Capture the cell that displays the provided text and extract its (x, y) central coordinate. 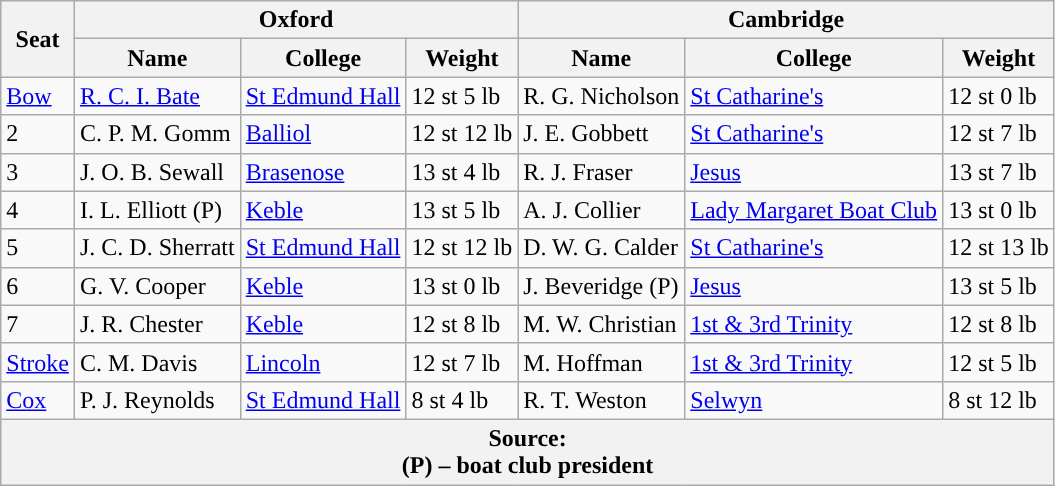
12 st 13 lb (999, 248)
Balliol (323, 134)
Bow (38, 96)
R. C. I. Bate (157, 96)
7 (38, 324)
J. R. Chester (157, 324)
J. O. B. Sewall (157, 172)
A. J. Collier (602, 210)
R. G. Nicholson (602, 96)
13 st 7 lb (999, 172)
Cambridge (786, 20)
8 st 12 lb (999, 400)
Brasenose (323, 172)
Lady Margaret Boat Club (814, 210)
J. E. Gobbett (602, 134)
D. W. G. Calder (602, 248)
4 (38, 210)
P. J. Reynolds (157, 400)
13 st 4 lb (462, 172)
Lincoln (323, 362)
Selwyn (814, 400)
Stroke (38, 362)
J. Beveridge (P) (602, 286)
Cox (38, 400)
Oxford (296, 20)
3 (38, 172)
Source:(P) – boat club president (528, 452)
6 (38, 286)
12 st 0 lb (999, 96)
R. J. Fraser (602, 172)
8 st 4 lb (462, 400)
M. Hoffman (602, 362)
5 (38, 248)
Seat (38, 39)
G. V. Cooper (157, 286)
C. M. Davis (157, 362)
2 (38, 134)
R. T. Weston (602, 400)
C. P. M. Gomm (157, 134)
J. C. D. Sherratt (157, 248)
I. L. Elliott (P) (157, 210)
M. W. Christian (602, 324)
